Identify which cell holds the provided text, then report its (X, Y) central coordinate. 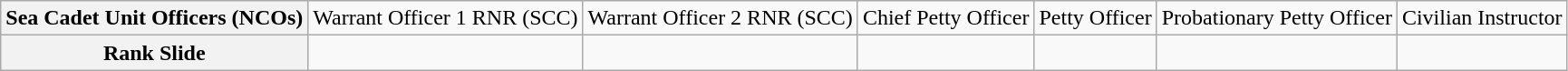
Civilian Instructor (1482, 18)
Warrant Officer 2 RNR (SCC) (720, 18)
Petty Officer (1095, 18)
Chief Petty Officer (946, 18)
Sea Cadet Unit Officers (NCOs) (154, 18)
Rank Slide (154, 53)
Probationary Petty Officer (1276, 18)
Warrant Officer 1 RNR (SCC) (446, 18)
